Scan for the cell matching the given text and deliver its (X, Y) coordinate at center. 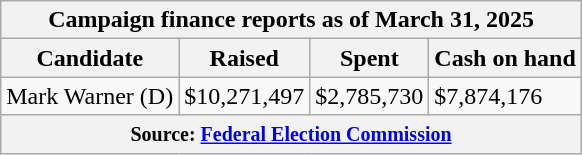
Campaign finance reports as of March 31, 2025 (292, 20)
Raised (244, 58)
Mark Warner (D) (90, 96)
Cash on hand (505, 58)
Candidate (90, 58)
$2,785,730 (370, 96)
$7,874,176 (505, 96)
$10,271,497 (244, 96)
Spent (370, 58)
Source: Federal Election Commission (292, 134)
